Detect which cell encompasses the target text, then output its [x, y] center coordinate. 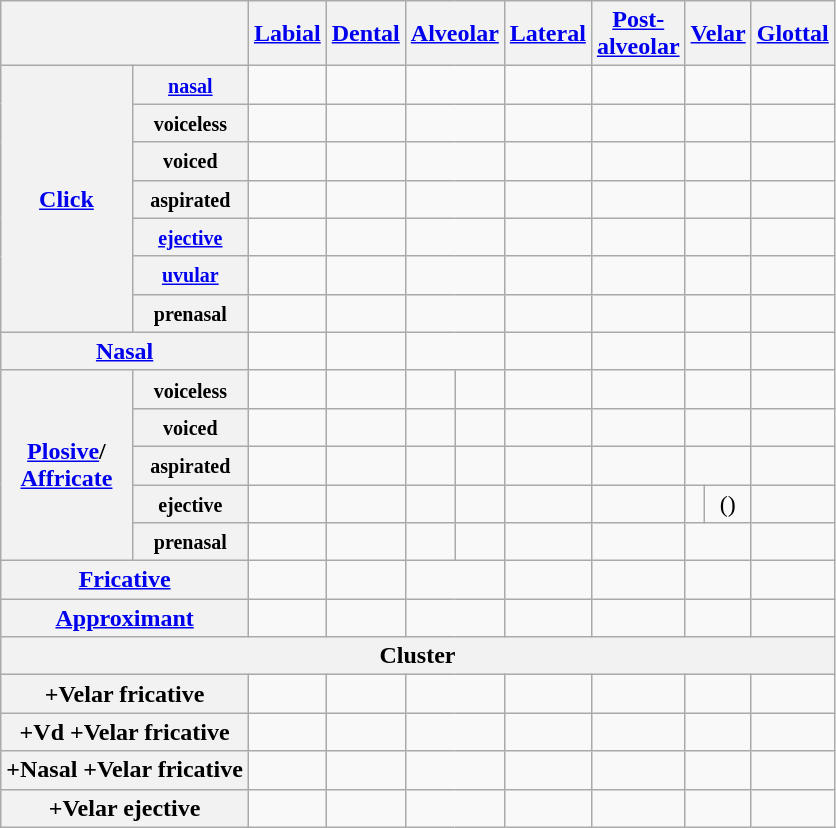
nasal [190, 85]
Fricative [125, 580]
Click [66, 199]
Nasal [125, 351]
Approximant [125, 618]
Plosive/Affricate [66, 465]
Cluster [418, 656]
+Velar fricative [125, 694]
() [728, 503]
+Nasal +Velar fricative [125, 770]
+Vd +Velar fricative [125, 732]
Lateral [548, 34]
Velar [718, 34]
Dental [366, 34]
Post-alveolar [638, 34]
+Velar ejective [125, 808]
Glottal [792, 34]
uvular [190, 275]
Labial [287, 34]
Alveolar [454, 34]
